Capture the cell that displays the provided text and extract its (x, y) central coordinate. 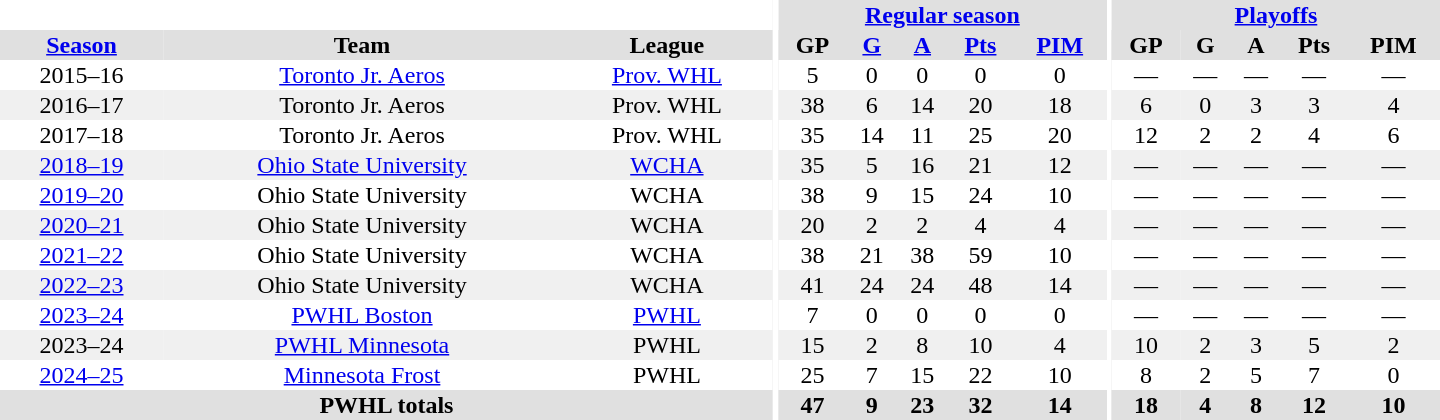
Regular season (942, 15)
Team (362, 45)
2022–23 (82, 285)
2019–20 (82, 195)
47 (812, 405)
2021–22 (82, 255)
41 (812, 285)
Minnesota Frost (362, 375)
League (667, 45)
16 (922, 165)
PWHL totals (386, 405)
48 (981, 285)
PWHL Minnesota (362, 345)
2020–21 (82, 225)
Season (82, 45)
32 (981, 405)
2024–25 (82, 375)
2017–18 (82, 135)
2015–16 (82, 75)
2018–19 (82, 165)
PWHL Boston (362, 315)
Playoffs (1276, 15)
22 (981, 375)
11 (922, 135)
59 (981, 255)
23 (922, 405)
2016–17 (82, 105)
